Search for the cell housing the specified text and yield its (x, y) center coordinate. 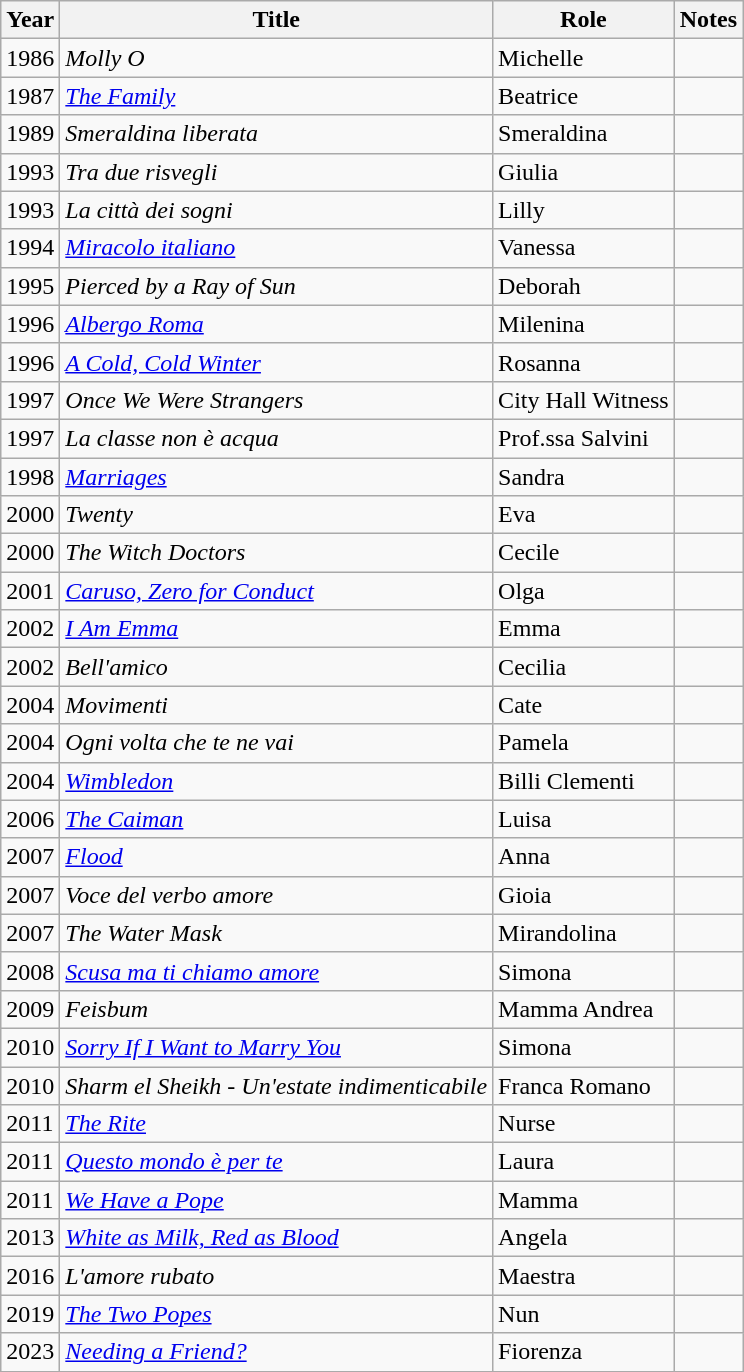
The Two Popes (276, 1314)
Milenina (584, 324)
Notes (708, 20)
Cate (584, 705)
Twenty (276, 515)
2001 (30, 591)
Franca Romano (584, 1085)
2013 (30, 1238)
Nun (584, 1314)
Scusa ma ti chiamo amore (276, 971)
2016 (30, 1276)
La classe non è acqua (276, 438)
Pamela (584, 743)
Year (30, 20)
The Water Mask (276, 933)
1994 (30, 248)
A Cold, Cold Winter (276, 362)
1987 (30, 96)
Role (584, 20)
Needing a Friend? (276, 1352)
Vanessa (584, 248)
We Have a Pope (276, 1200)
Luisa (584, 819)
The Witch Doctors (276, 553)
Feisbum (276, 1009)
Bell'amico (276, 667)
1998 (30, 477)
Tra due risvegli (276, 172)
1986 (30, 58)
Mamma Andrea (584, 1009)
Sorry If I Want to Marry You (276, 1047)
Prof.ssa Salvini (584, 438)
Beatrice (584, 96)
Marriages (276, 477)
Emma (584, 629)
Once We Were Strangers (276, 400)
Miracolo italiano (276, 248)
The Caiman (276, 819)
Title (276, 20)
Movimenti (276, 705)
1989 (30, 134)
Ogni volta che te ne vai (276, 743)
Flood (276, 857)
City Hall Witness (584, 400)
2008 (30, 971)
2006 (30, 819)
Wimbledon (276, 781)
Gioia (584, 895)
Anna (584, 857)
2019 (30, 1314)
Olga (584, 591)
Nurse (584, 1124)
The Family (276, 96)
Albergo Roma (276, 324)
Angela (584, 1238)
Questo mondo è per te (276, 1162)
2009 (30, 1009)
White as Milk, Red as Blood (276, 1238)
Giulia (584, 172)
Lilly (584, 210)
L'amore rubato (276, 1276)
Cecilia (584, 667)
Sandra (584, 477)
Pierced by a Ray of Sun (276, 286)
1995 (30, 286)
Caruso, Zero for Conduct (276, 591)
Sharm el Sheikh - Un'estate indimenticabile (276, 1085)
Rosanna (584, 362)
Michelle (584, 58)
Voce del verbo amore (276, 895)
Cecile (584, 553)
Mamma (584, 1200)
I Am Emma (276, 629)
The Rite (276, 1124)
Smeraldina (584, 134)
Eva (584, 515)
Laura (584, 1162)
Molly O (276, 58)
Maestra (584, 1276)
Fiorenza (584, 1352)
2023 (30, 1352)
Billi Clementi (584, 781)
La città dei sogni (276, 210)
Smeraldina liberata (276, 134)
Deborah (584, 286)
Mirandolina (584, 933)
